Output the [X, Y] coordinate of the center of the cell containing the given text.  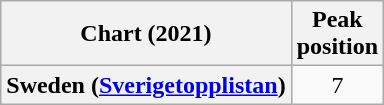
Chart (2021) [146, 34]
7 [337, 85]
Sweden (Sverigetopplistan) [146, 85]
Peakposition [337, 34]
